Determine the [X, Y] coordinate at the center of the cell enclosing the given text.  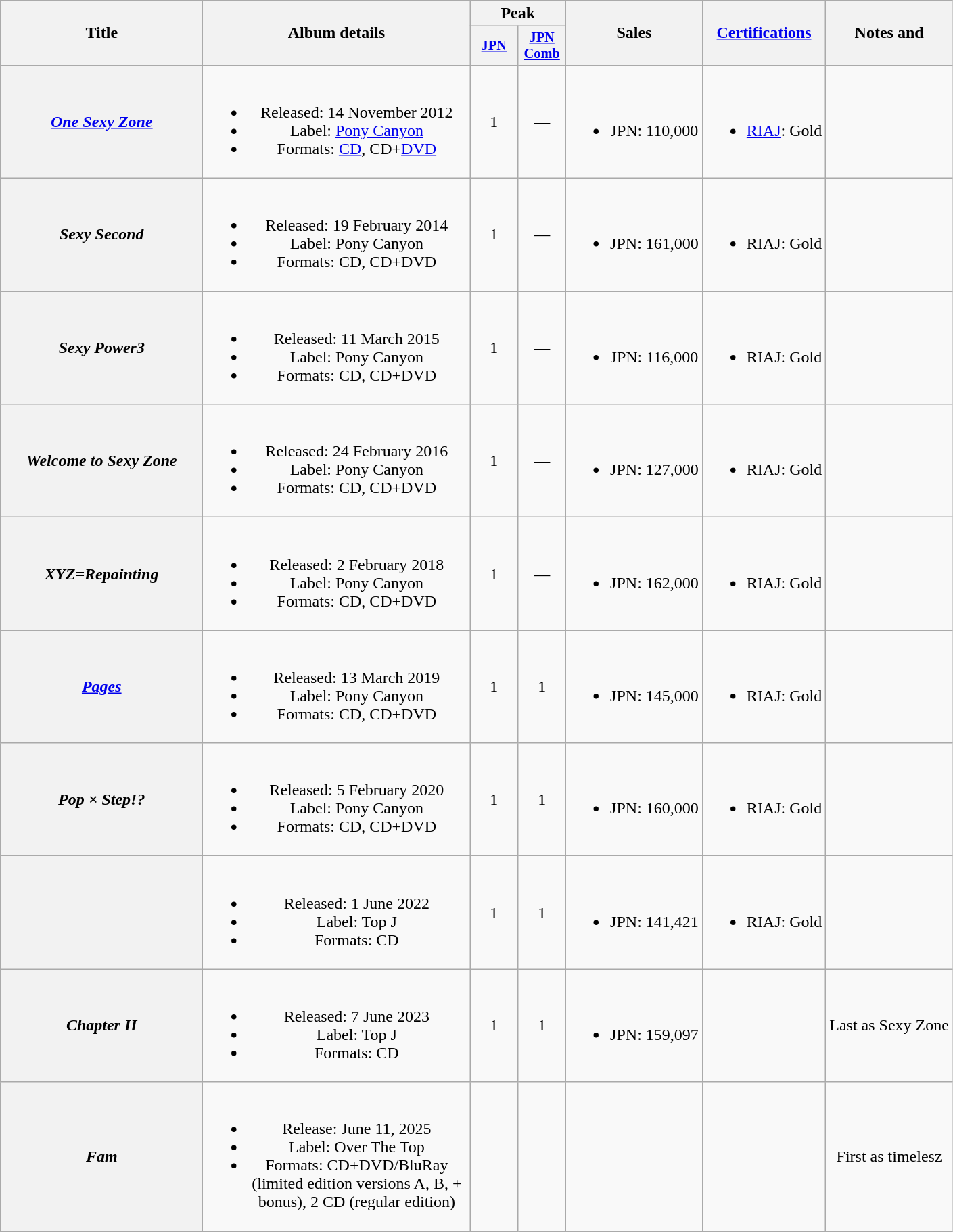
Released: 7 June 2023Label: Top JFormats: CD [337, 1025]
JPN: 141,421 [634, 913]
XYZ=Repainting [101, 573]
Sales [634, 33]
Released: 19 February 2014Label: Pony CanyonFormats: CD, CD+DVD [337, 235]
Released: 1 June 2022Label: Top JFormats: CD [337, 913]
Released: 13 March 2019Label: Pony CanyonFormats: CD, CD+DVD [337, 687]
First as timelesz [889, 1156]
Released: 24 February 2016Label: Pony CanyonFormats: CD, CD+DVD [337, 461]
Sexy Second [101, 235]
Fam [101, 1156]
JPN: 161,000 [634, 235]
Album details [337, 33]
JPN: 145,000 [634, 687]
JPN [494, 46]
Welcome to Sexy Zone [101, 461]
JPN: 162,000 [634, 573]
Pages [101, 687]
Title [101, 33]
Released: 2 February 2018Label: Pony CanyonFormats: CD, CD+DVD [337, 573]
JPN: 116,000 [634, 348]
One Sexy Zone [101, 122]
Release: June 11, 2025Label: Over The TopFormats: CD+DVD/BluRay (limited edition versions A, B, + bonus), 2 CD (regular edition) [337, 1156]
JPN: 159,097 [634, 1025]
Chapter II [101, 1025]
JPNComb [542, 46]
Released: 11 March 2015Label: Pony CanyonFormats: CD, CD+DVD [337, 348]
JPN: 127,000 [634, 461]
Certifications [764, 33]
Last as Sexy Zone [889, 1025]
Sexy Power3 [101, 348]
Released: 5 February 2020Label: Pony CanyonFormats: CD, CD+DVD [337, 799]
Pop × Step!? [101, 799]
JPN: 110,000 [634, 122]
Released: 14 November 2012Label: Pony CanyonFormats: CD, CD+DVD [337, 122]
Notes and [889, 33]
Peak [518, 14]
JPN: 160,000 [634, 799]
